Output the (X, Y) coordinate of the center of the cell containing the given text.  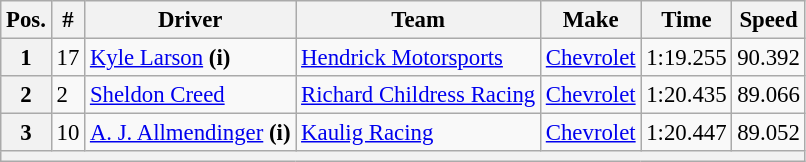
1:20.447 (686, 133)
Driver (190, 20)
Sheldon Creed (190, 95)
1:20.435 (686, 95)
Team (418, 20)
Speed (768, 20)
1:19.255 (686, 58)
A. J. Allmendinger (i) (190, 133)
Richard Childress Racing (418, 95)
Time (686, 20)
3 (26, 133)
90.392 (768, 58)
# (68, 20)
17 (68, 58)
10 (68, 133)
Kyle Larson (i) (190, 58)
Hendrick Motorsports (418, 58)
1 (26, 58)
Make (590, 20)
89.066 (768, 95)
Pos. (26, 20)
89.052 (768, 133)
Kaulig Racing (418, 133)
